Detect which cell encompasses the target text, then output its (x, y) center coordinate. 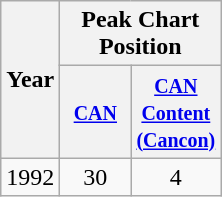
Peak Chart Position (140, 34)
CAN (96, 112)
4 (176, 177)
1992 (30, 177)
30 (96, 177)
Year (30, 80)
CAN Content (Cancon) (176, 112)
